Pinpoint the cell where the given text exists, returning its [x, y] midpoint coordinate. 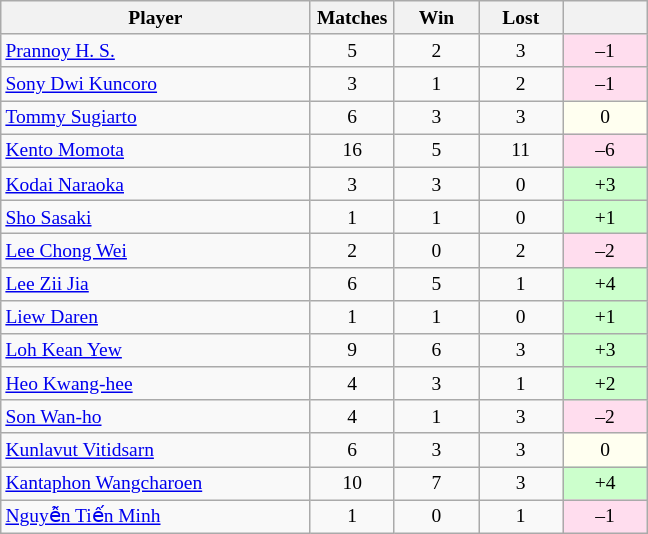
Lee Zii Jia [156, 284]
Lee Chong Wei [156, 250]
Son Wan-ho [156, 416]
Kento Momota [156, 150]
Kodai Naraoka [156, 184]
16 [352, 150]
Matches [352, 18]
Loh Kean Yew [156, 350]
9 [352, 350]
11 [521, 150]
Tommy Sugiarto [156, 118]
Prannoy H. S. [156, 50]
Nguyễn Tiến Minh [156, 516]
Sony Dwi Kuncoro [156, 84]
+2 [605, 384]
10 [352, 484]
Kunlavut Vitidsarn [156, 450]
–6 [605, 150]
Sho Sasaki [156, 216]
Player [156, 18]
Liew Daren [156, 316]
Lost [521, 18]
7 [436, 484]
Heo Kwang-hee [156, 384]
Kantaphon Wangcharoen [156, 484]
Win [436, 18]
